Capture the cell that displays the provided text and extract its (X, Y) central coordinate. 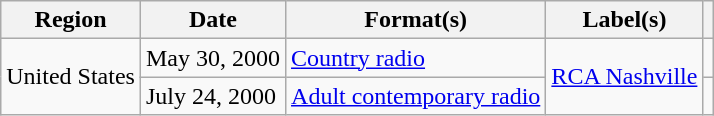
May 30, 2000 (212, 58)
Label(s) (624, 20)
United States (71, 77)
Format(s) (416, 20)
Country radio (416, 58)
July 24, 2000 (212, 96)
Date (212, 20)
Adult contemporary radio (416, 96)
RCA Nashville (624, 77)
Region (71, 20)
